From the cell containing the given text, extract its center point as [X, Y] coordinate. 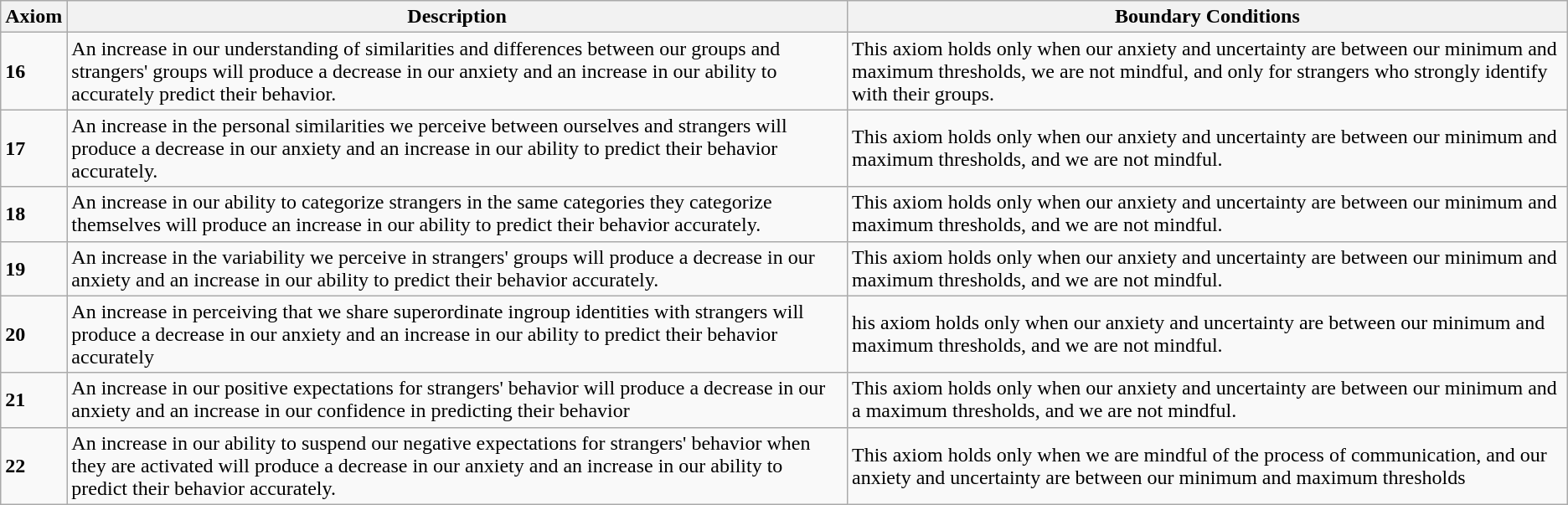
This axiom holds only when our anxiety and uncertainty are between our minimum and a maximum thresholds, and we are not mindful. [1207, 400]
Description [457, 17]
17 [34, 148]
18 [34, 214]
19 [34, 268]
20 [34, 334]
Axiom [34, 17]
21 [34, 400]
16 [34, 71]
22 [34, 466]
Boundary Conditions [1207, 17]
his axiom holds only when our anxiety and uncertainty are between our minimum and maximum thresholds, and we are not mindful. [1207, 334]
